Locate the cell with the specified text and output its (X, Y) center coordinate. 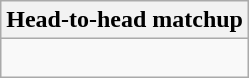
Head-to-head matchup (125, 20)
